For the text-containing cell, return its midpoint in [x, y] coordinate format. 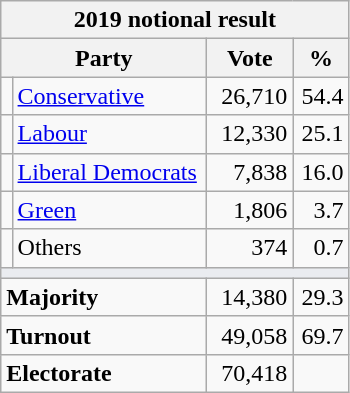
0.7 [321, 248]
3.7 [321, 210]
Turnout [104, 335]
Conservative [110, 96]
16.0 [321, 172]
14,380 [250, 297]
Green [110, 210]
Liberal Democrats [110, 172]
374 [250, 248]
Electorate [104, 373]
29.3 [321, 297]
Labour [110, 134]
2019 notional result [175, 20]
1,806 [250, 210]
12,330 [250, 134]
% [321, 58]
7,838 [250, 172]
Vote [250, 58]
49,058 [250, 335]
54.4 [321, 96]
69.7 [321, 335]
Others [110, 248]
26,710 [250, 96]
70,418 [250, 373]
Party [104, 58]
Majority [104, 297]
25.1 [321, 134]
